Extract the (X, Y) coordinate from the center of the cell holding the provided text.  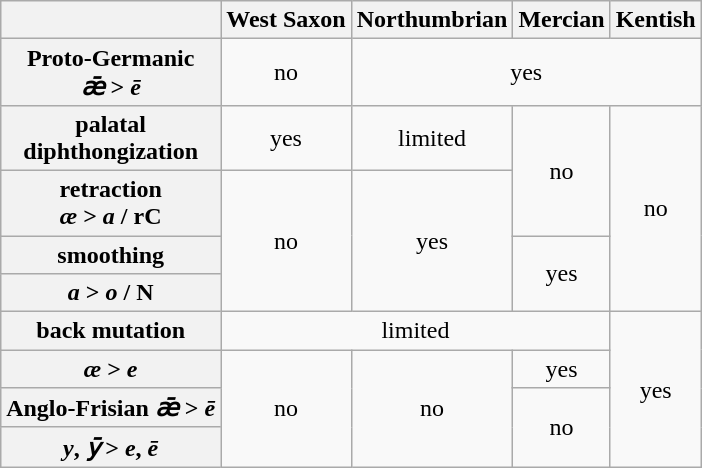
æ > e (111, 369)
a > o / N (111, 293)
Proto-Germanicǣ > ē (111, 72)
y, ȳ > e, ē (111, 447)
retractionæ > a / rC (111, 202)
Northumbrian (432, 20)
Anglo-Frisian ǣ > ē (111, 408)
Mercian (562, 20)
West Saxon (286, 20)
Kentish (656, 20)
back mutation (111, 331)
palataldiphthongization (111, 138)
smoothing (111, 255)
